Extract the [X, Y] coordinate from the center of the cell holding the provided text.  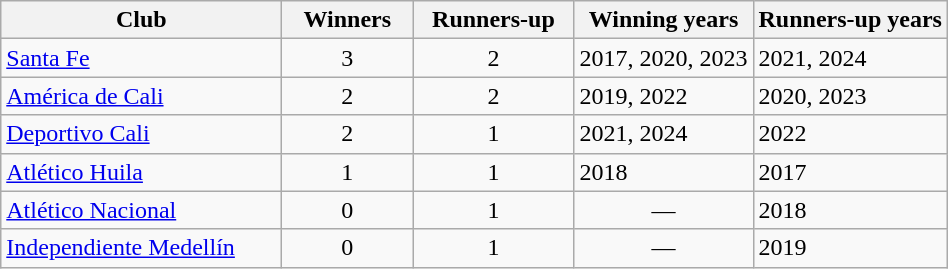
Winners [348, 20]
Winning years [664, 20]
Club [142, 20]
Independiente Medellín [142, 248]
Runners-up [494, 20]
2020, 2023 [850, 96]
2017 [850, 172]
3 [348, 58]
Santa Fe [142, 58]
América de Cali [142, 96]
2019, 2022 [664, 96]
2017, 2020, 2023 [664, 58]
Atlético Nacional [142, 210]
Atlético Huila [142, 172]
2022 [850, 134]
Deportivo Cali [142, 134]
2019 [850, 248]
Runners-up years [850, 20]
